Return the [x, y] coordinate for the center point of the cell that contains the specified text.  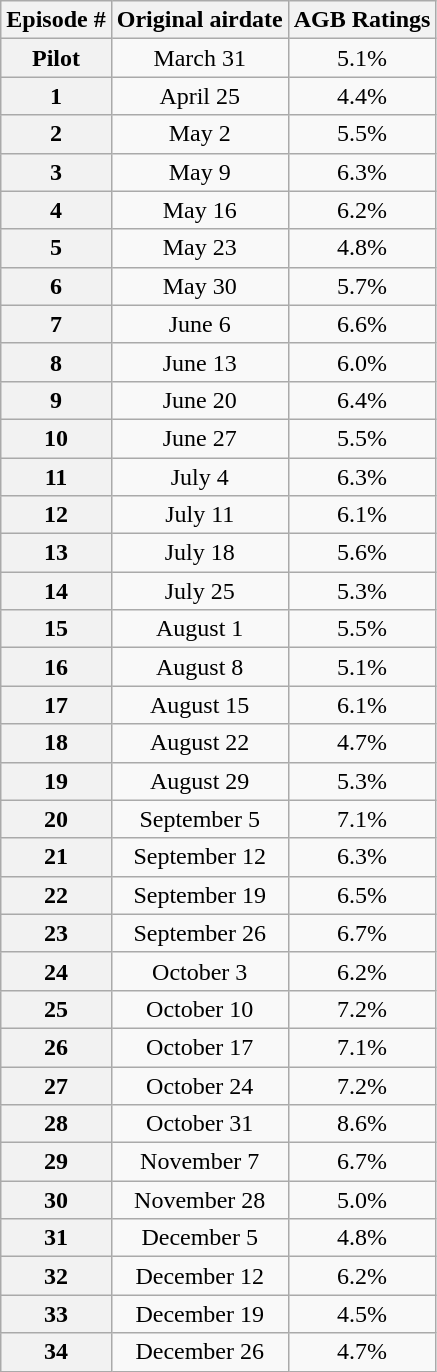
13 [56, 553]
24 [56, 971]
26 [56, 1047]
11 [56, 477]
30 [56, 1200]
5.7% [362, 286]
4.4% [362, 96]
28 [56, 1124]
6 [56, 286]
November 28 [200, 1200]
3 [56, 172]
October 17 [200, 1047]
23 [56, 933]
October 24 [200, 1085]
June 20 [200, 400]
July 25 [200, 591]
18 [56, 743]
December 12 [200, 1276]
2 [56, 134]
1 [56, 96]
17 [56, 705]
8.6% [362, 1124]
10 [56, 438]
31 [56, 1238]
Original airdate [200, 20]
May 16 [200, 210]
June 6 [200, 324]
5.6% [362, 553]
5 [56, 248]
15 [56, 629]
6.5% [362, 895]
September 26 [200, 933]
September 19 [200, 895]
34 [56, 1352]
December 19 [200, 1314]
Episode # [56, 20]
6.0% [362, 362]
16 [56, 667]
32 [56, 1276]
June 13 [200, 362]
4 [56, 210]
August 22 [200, 743]
May 9 [200, 172]
6.4% [362, 400]
July 4 [200, 477]
12 [56, 515]
September 5 [200, 819]
25 [56, 1009]
October 31 [200, 1124]
October 10 [200, 1009]
33 [56, 1314]
20 [56, 819]
August 1 [200, 629]
May 30 [200, 286]
May 23 [200, 248]
August 15 [200, 705]
March 31 [200, 58]
July 18 [200, 553]
22 [56, 895]
August 8 [200, 667]
14 [56, 591]
October 3 [200, 971]
May 2 [200, 134]
29 [56, 1162]
19 [56, 781]
April 25 [200, 96]
21 [56, 857]
December 5 [200, 1238]
27 [56, 1085]
7 [56, 324]
9 [56, 400]
August 29 [200, 781]
September 12 [200, 857]
5.0% [362, 1200]
4.5% [362, 1314]
AGB Ratings [362, 20]
November 7 [200, 1162]
8 [56, 362]
December 26 [200, 1352]
June 27 [200, 438]
6.6% [362, 324]
Pilot [56, 58]
July 11 [200, 515]
